Capture the cell that displays the provided text and extract its [X, Y] central coordinate. 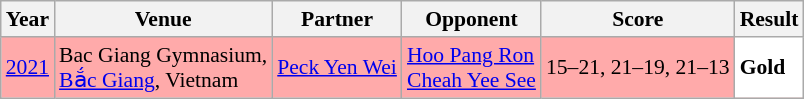
Gold [770, 68]
2021 [28, 68]
Venue [163, 19]
Score [638, 19]
Result [770, 19]
Bac Giang Gymnasium,Bắc Giang, Vietnam [163, 68]
Opponent [472, 19]
Peck Yen Wei [337, 68]
Hoo Pang Ron Cheah Yee See [472, 68]
Year [28, 19]
Partner [337, 19]
15–21, 21–19, 21–13 [638, 68]
